Detect which cell encompasses the target text, then output its [x, y] center coordinate. 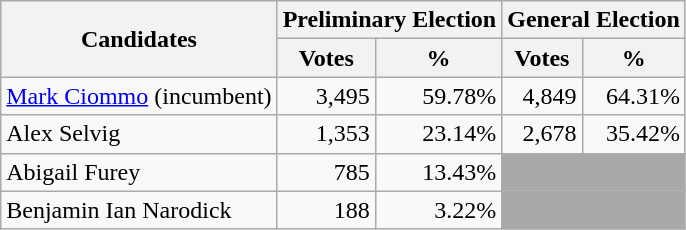
Abigail Furey [139, 172]
35.42% [634, 134]
13.43% [438, 172]
Candidates [139, 39]
4,849 [542, 96]
3.22% [438, 210]
59.78% [438, 96]
188 [326, 210]
3,495 [326, 96]
Mark Ciommo (incumbent) [139, 96]
785 [326, 172]
23.14% [438, 134]
Preliminary Election [390, 20]
1,353 [326, 134]
Benjamin Ian Narodick [139, 210]
General Election [594, 20]
2,678 [542, 134]
64.31% [634, 96]
Alex Selvig [139, 134]
